Extract the [X, Y] coordinate from the center of the cell holding the provided text.  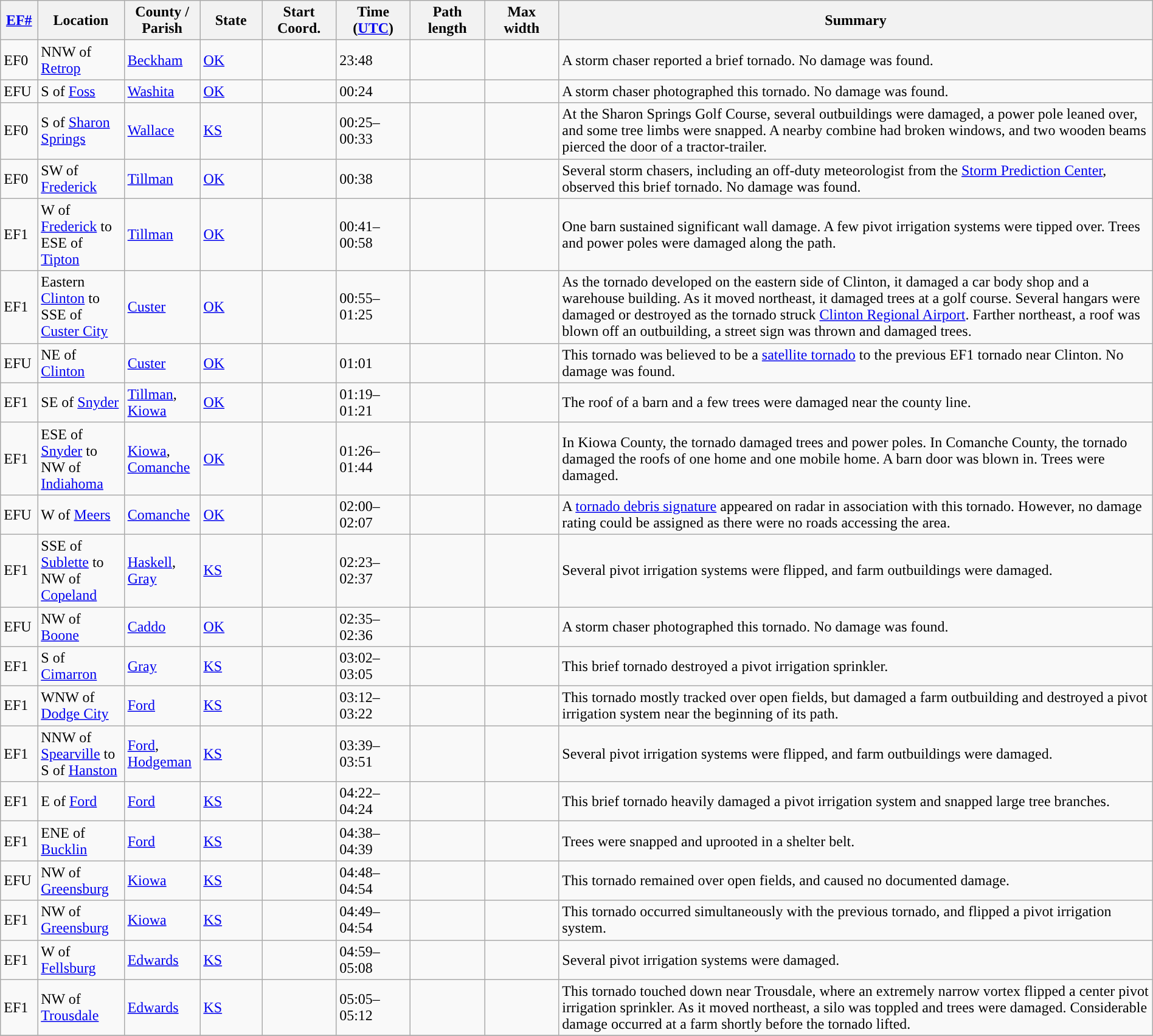
Washita [162, 91]
Caddo [162, 627]
S of Cimarron [81, 667]
01:19–01:21 [373, 403]
01:26–01:44 [373, 459]
W of Fellsburg [81, 960]
00:41–00:58 [373, 235]
Eastern Clinton to SSE of Custer City [81, 307]
00:24 [373, 91]
00:38 [373, 179]
This tornado mostly tracked over open fields, but damaged a farm outbuilding and destroyed a pivot irrigation system near the beginning of its path. [856, 706]
S of Foss [81, 91]
01:01 [373, 363]
ENE of Bucklin [81, 841]
Max width [522, 21]
04:49–04:54 [373, 920]
04:22–04:24 [373, 802]
S of Sharon Springs [81, 131]
Trees were snapped and uprooted in a shelter belt. [856, 841]
NW of Boone [81, 627]
County / Parish [162, 21]
00:55–01:25 [373, 307]
04:38–04:39 [373, 841]
E of Ford [81, 802]
Tillman, Kiowa [162, 403]
WNW of Dodge City [81, 706]
04:59–05:08 [373, 960]
This brief tornado destroyed a pivot irrigation sprinkler. [856, 667]
00:25–00:33 [373, 131]
Path length [448, 21]
Comanche [162, 515]
EF# [19, 21]
NNW of Retrop [81, 60]
Location [81, 21]
23:48 [373, 60]
The roof of a barn and a few trees were damaged near the county line. [856, 403]
02:23–02:37 [373, 571]
NW of Trousdale [81, 1007]
NNW of Spearville to S of Hanston [81, 754]
This brief tornado heavily damaged a pivot irrigation system and snapped large tree branches. [856, 802]
02:35–02:36 [373, 627]
Haskell, Gray [162, 571]
Gray [162, 667]
03:02–03:05 [373, 667]
Ford, Hodgeman [162, 754]
This tornado remained over open fields, and caused no documented damage. [856, 881]
Summary [856, 21]
State [231, 21]
Start Coord. [299, 21]
Several pivot irrigation systems were damaged. [856, 960]
ESE of Snyder to NW of Indiahoma [81, 459]
Kiowa, Comanche [162, 459]
05:05–05:12 [373, 1007]
Time (UTC) [373, 21]
Beckham [162, 60]
04:48–04:54 [373, 881]
SE of Snyder [81, 403]
Wallace [162, 131]
NE of Clinton [81, 363]
This tornado occurred simultaneously with the previous tornado, and flipped a pivot irrigation system. [856, 920]
A storm chaser reported a brief tornado. No damage was found. [856, 60]
W of Meers [81, 515]
03:39–03:51 [373, 754]
Several storm chasers, including an off-duty meteorologist from the Storm Prediction Center, observed this brief tornado. No damage was found. [856, 179]
SSE of Sublette to NW of Copeland [81, 571]
02:00–02:07 [373, 515]
03:12–03:22 [373, 706]
One barn sustained significant wall damage. A few pivot irrigation systems were tipped over. Trees and power poles were damaged along the path. [856, 235]
SW of Frederick [81, 179]
This tornado was believed to be a satellite tornado to the previous EF1 tornado near Clinton. No damage was found. [856, 363]
W of Frederick to ESE of Tipton [81, 235]
